For the text-containing cell, return its midpoint in [X, Y] coordinate format. 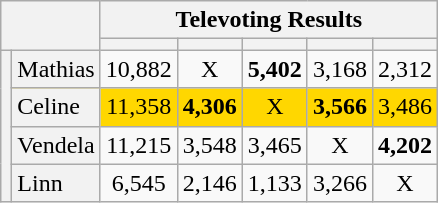
10,882 [138, 69]
Vendela [56, 145]
Mathias [56, 69]
6,545 [138, 183]
2,312 [404, 69]
11,215 [138, 145]
3,266 [340, 183]
3,566 [340, 107]
3,465 [274, 145]
1,133 [274, 183]
Televoting Results [268, 20]
11,358 [138, 107]
4,306 [210, 107]
3,168 [340, 69]
5,402 [274, 69]
4,202 [404, 145]
3,548 [210, 145]
2,146 [210, 183]
Celine [56, 107]
3,486 [404, 107]
Linn [56, 183]
